Capture the cell that displays the provided text and extract its (X, Y) central coordinate. 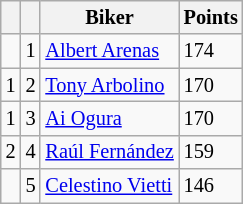
3 (31, 118)
Raúl Fernández (109, 152)
146 (211, 186)
Points (211, 17)
159 (211, 152)
Albert Arenas (109, 51)
5 (31, 186)
4 (31, 152)
Celestino Vietti (109, 186)
174 (211, 51)
Biker (109, 17)
Tony Arbolino (109, 85)
Ai Ogura (109, 118)
